From the cell containing the given text, extract its center point as [X, Y] coordinate. 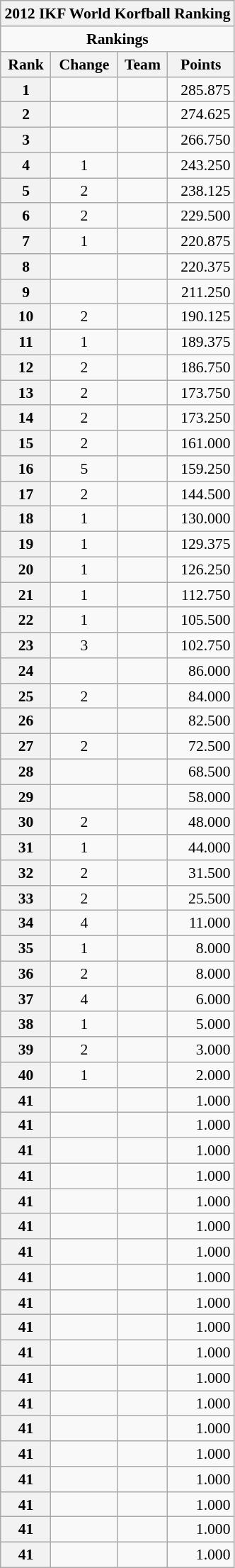
11 [25, 342]
44.000 [201, 847]
130.000 [201, 519]
211.250 [201, 291]
126.250 [201, 569]
2012 IKF World Korfball Ranking [117, 13]
34 [25, 923]
186.750 [201, 367]
102.750 [201, 645]
15 [25, 443]
27 [25, 746]
82.500 [201, 721]
26 [25, 721]
Team [143, 65]
6.000 [201, 999]
243.250 [201, 165]
28 [25, 772]
229.500 [201, 216]
20 [25, 569]
24 [25, 671]
36 [25, 974]
2.000 [201, 1075]
21 [25, 595]
220.875 [201, 241]
105.500 [201, 620]
5.000 [201, 1024]
159.250 [201, 469]
190.125 [201, 317]
25.500 [201, 898]
Points [201, 65]
189.375 [201, 342]
19 [25, 544]
Change [84, 65]
31.500 [201, 873]
173.750 [201, 393]
37 [25, 999]
6 [25, 216]
72.500 [201, 746]
11.000 [201, 923]
14 [25, 418]
8 [25, 267]
48.000 [201, 822]
17 [25, 494]
129.375 [201, 544]
238.125 [201, 191]
40 [25, 1075]
84.000 [201, 696]
29 [25, 797]
274.625 [201, 115]
58.000 [201, 797]
285.875 [201, 89]
9 [25, 291]
38 [25, 1024]
Rankings [117, 39]
220.375 [201, 267]
7 [25, 241]
Rank [25, 65]
12 [25, 367]
32 [25, 873]
35 [25, 948]
3.000 [201, 1050]
30 [25, 822]
13 [25, 393]
266.750 [201, 140]
10 [25, 317]
23 [25, 645]
68.500 [201, 772]
86.000 [201, 671]
161.000 [201, 443]
144.500 [201, 494]
173.250 [201, 418]
22 [25, 620]
112.750 [201, 595]
39 [25, 1050]
16 [25, 469]
31 [25, 847]
25 [25, 696]
18 [25, 519]
33 [25, 898]
